Return (x, y) of the center of cell containing provided text 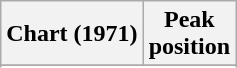
Peak position (189, 34)
Chart (1971) (72, 34)
